Return the [x, y] coordinate for the center point of the cell that contains the specified text.  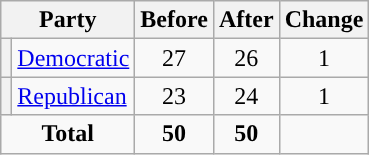
26 [246, 58]
Republican [74, 96]
Party [68, 20]
After [246, 20]
Total [68, 134]
27 [174, 58]
23 [174, 96]
24 [246, 96]
Before [174, 20]
Change [324, 20]
Democratic [74, 58]
